For the text-containing cell, return its midpoint in (x, y) coordinate format. 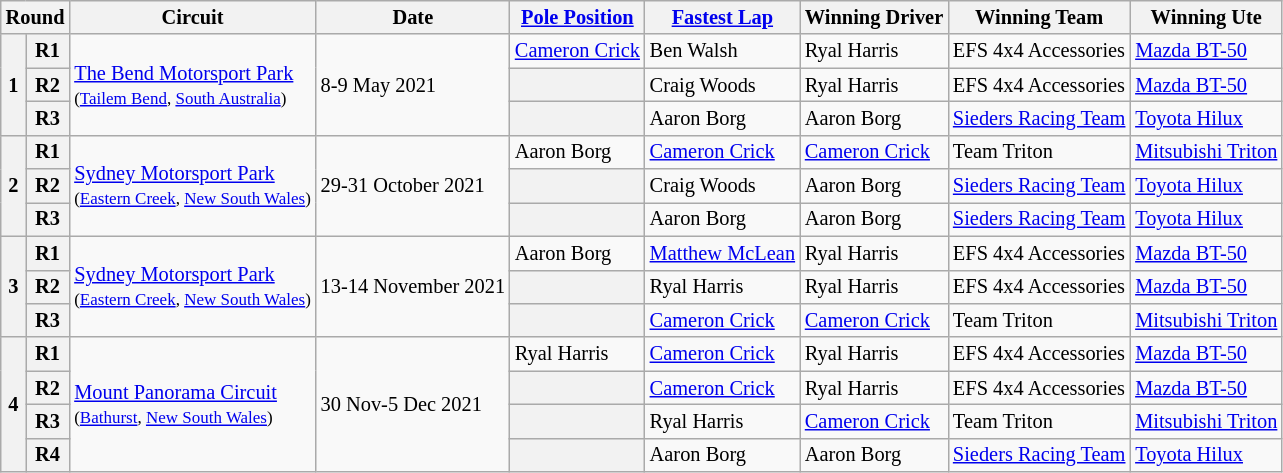
4 (14, 404)
Mount Panorama Circuit(Bathurst, New South Wales) (192, 404)
Winning Ute (1206, 17)
3 (14, 286)
8-9 May 2021 (413, 84)
The Bend Motorsport Park(Tailem Bend, South Australia) (192, 84)
Pole Position (578, 17)
Matthew McLean (722, 253)
Circuit (192, 17)
Winning Driver (874, 17)
R4 (48, 455)
2 (14, 186)
Fastest Lap (722, 17)
Winning Team (1039, 17)
30 Nov-5 Dec 2021 (413, 404)
13-14 November 2021 (413, 286)
Round (36, 17)
Ben Walsh (722, 51)
Date (413, 17)
29-31 October 2021 (413, 186)
1 (14, 84)
